From the cell containing the given text, extract its center point as [x, y] coordinate. 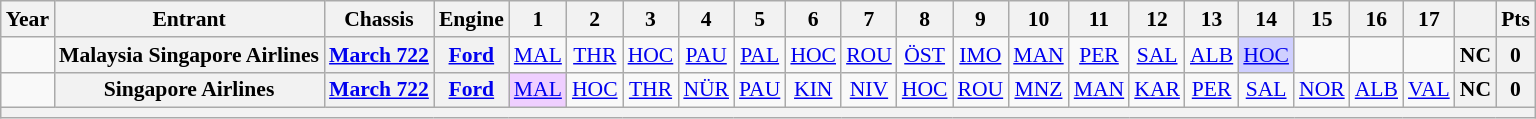
13 [1212, 19]
4 [706, 19]
VAL [1429, 90]
KIN [813, 90]
ÖST [925, 55]
6 [813, 19]
7 [869, 19]
1 [538, 19]
Singapore Airlines [189, 90]
11 [1100, 19]
15 [1322, 19]
Entrant [189, 19]
IMO [980, 55]
NOR [1322, 90]
Engine [472, 19]
Chassis [379, 19]
2 [595, 19]
Pts [1516, 19]
Year [28, 19]
16 [1376, 19]
14 [1266, 19]
PAL [760, 55]
MNZ [1038, 90]
NIV [869, 90]
NÜR [706, 90]
17 [1429, 19]
3 [651, 19]
8 [925, 19]
Malaysia Singapore Airlines [189, 55]
KAR [1157, 90]
5 [760, 19]
9 [980, 19]
10 [1038, 19]
12 [1157, 19]
